Determine the [x, y] coordinate at the center of the cell enclosing the given text.  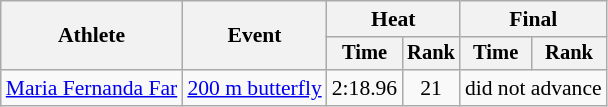
2:18.96 [364, 88]
200 m butterfly [254, 88]
21 [431, 88]
Maria Fernanda Far [92, 88]
Final [534, 19]
did not advance [534, 88]
Athlete [92, 36]
Event [254, 36]
Heat [394, 19]
